From the cell containing the given text, extract its center point as [X, Y] coordinate. 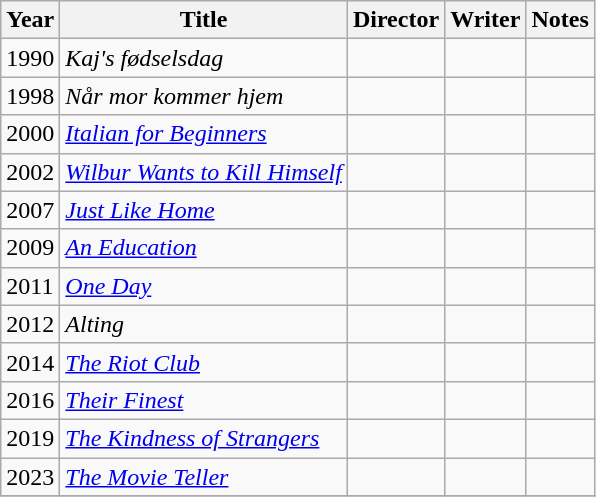
Writer [486, 20]
One Day [204, 286]
2000 [30, 134]
The Movie Teller [204, 477]
Kaj's fødselsdag [204, 58]
The Riot Club [204, 362]
2012 [30, 324]
2023 [30, 477]
Notes [560, 20]
2007 [30, 210]
Title [204, 20]
1998 [30, 96]
2019 [30, 438]
Wilbur Wants to Kill Himself [204, 172]
Director [396, 20]
Når mor kommer hjem [204, 96]
Their Finest [204, 400]
Alting [204, 324]
Just Like Home [204, 210]
2011 [30, 286]
1990 [30, 58]
2002 [30, 172]
Italian for Beginners [204, 134]
The Kindness of Strangers [204, 438]
2014 [30, 362]
2009 [30, 248]
2016 [30, 400]
Year [30, 20]
An Education [204, 248]
